Extract the [X, Y] coordinate from the center of the cell holding the provided text.  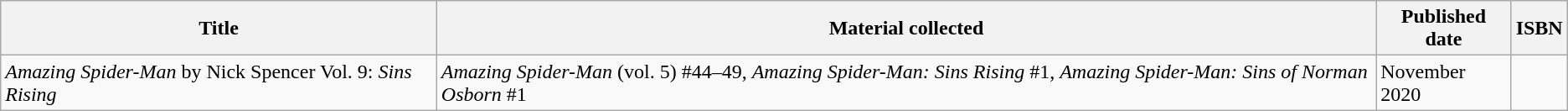
Amazing Spider-Man by Nick Spencer Vol. 9: Sins Rising [219, 82]
November 2020 [1444, 82]
Material collected [906, 29]
ISBN [1540, 29]
Amazing Spider-Man (vol. 5) #44–49, Amazing Spider-Man: Sins Rising #1, Amazing Spider-Man: Sins of Norman Osborn #1 [906, 82]
Published date [1444, 29]
Title [219, 29]
